Capture the cell that displays the provided text and extract its (X, Y) central coordinate. 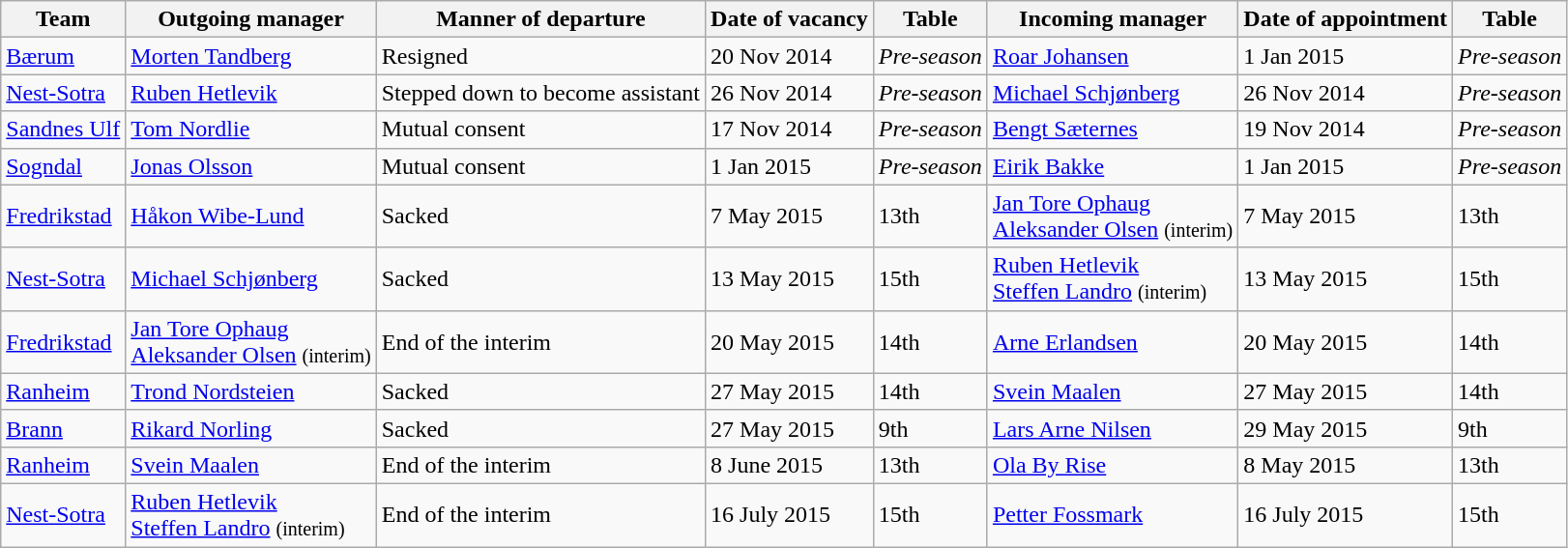
19 Nov 2014 (1346, 130)
8 May 2015 (1346, 465)
Date of appointment (1346, 19)
Lars Arne Nilsen (1112, 428)
Manner of departure (540, 19)
Trond Nordsteien (251, 391)
20 Nov 2014 (790, 56)
Morten Tandberg (251, 56)
29 May 2015 (1346, 428)
Ruben Hetlevik (251, 93)
Resigned (540, 56)
Brann (64, 428)
Tom Nordlie (251, 130)
Bærum (64, 56)
Date of vacancy (790, 19)
17 Nov 2014 (790, 130)
Ola By Rise (1112, 465)
Team (64, 19)
Jonas Olsson (251, 166)
Outgoing manager (251, 19)
Petter Fossmark (1112, 514)
8 June 2015 (790, 465)
Sandnes Ulf (64, 130)
Eirik Bakke (1112, 166)
Stepped down to become assistant (540, 93)
Bengt Sæternes (1112, 130)
Roar Johansen (1112, 56)
Sogndal (64, 166)
Incoming manager (1112, 19)
Rikard Norling (251, 428)
Arne Erlandsen (1112, 342)
Håkon Wibe-Lund (251, 216)
